Scan for the cell matching the given text and deliver its (x, y) coordinate at center. 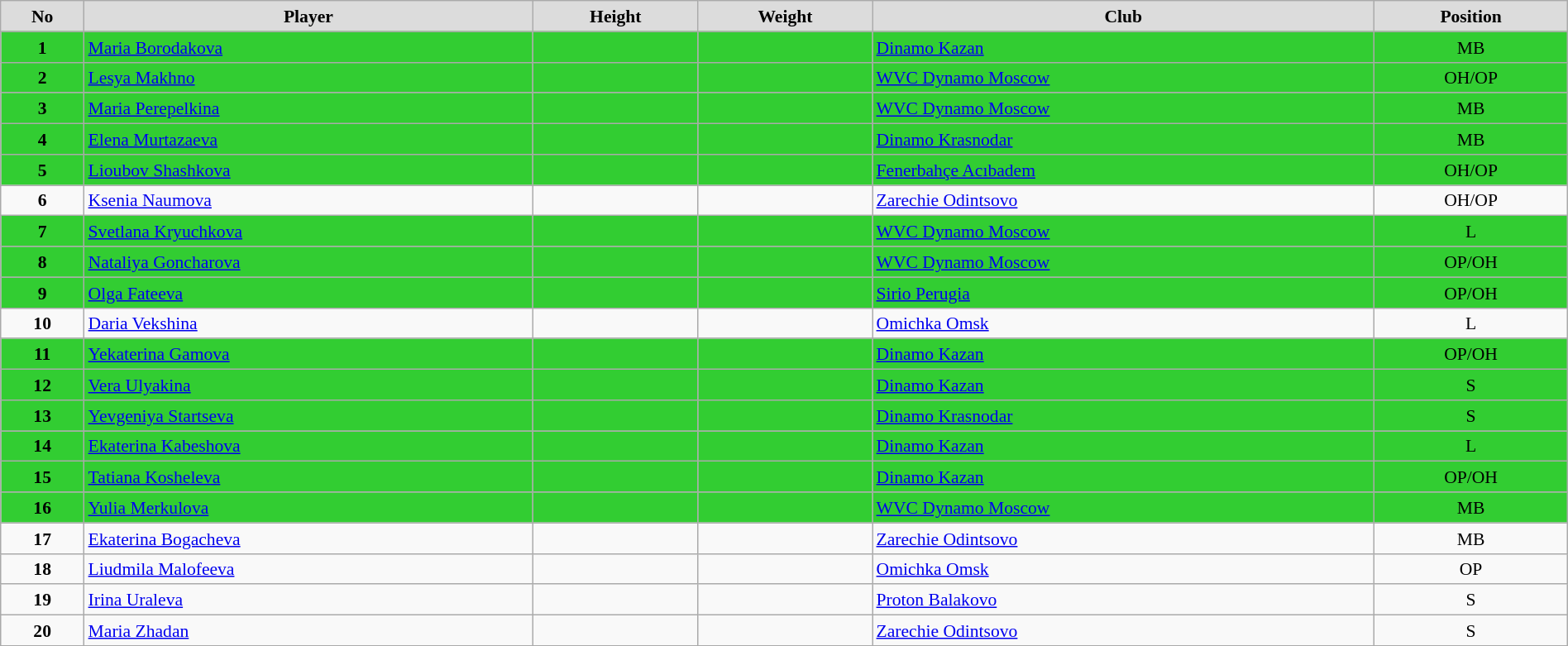
Yevgeniya Startseva (309, 415)
Irina Uraleva (309, 599)
16 (43, 508)
15 (43, 476)
Ekaterina Kabeshova (309, 445)
5 (43, 169)
Height (615, 17)
Ekaterina Bogacheva (309, 538)
7 (43, 232)
2 (43, 78)
Yulia Merkulova (309, 508)
Svetlana Kryuchkova (309, 232)
18 (43, 569)
No (43, 17)
Nataliya Goncharova (309, 261)
19 (43, 599)
Elena Murtazaeva (309, 139)
10 (43, 323)
14 (43, 445)
Position (1470, 17)
Olga Fateeva (309, 293)
6 (43, 200)
Fenerbahçe Acıbadem (1123, 169)
3 (43, 108)
1 (43, 46)
Sirio Perugia (1123, 293)
OP (1470, 569)
Yekaterina Gamova (309, 354)
8 (43, 261)
Maria Zhadan (309, 630)
Liudmila Malofeeva (309, 569)
Vera Ulyakina (309, 384)
13 (43, 415)
Club (1123, 17)
Lesya Makhno (309, 78)
Maria Borodakova (309, 46)
11 (43, 354)
Daria Vekshina (309, 323)
Proton Balakovo (1123, 599)
Player (309, 17)
17 (43, 538)
Maria Perepelkina (309, 108)
Ksenia Naumova (309, 200)
Lioubov Shashkova (309, 169)
9 (43, 293)
12 (43, 384)
Weight (785, 17)
20 (43, 630)
4 (43, 139)
Tatiana Kosheleva (309, 476)
